Identify which cell holds the provided text, then report its [x, y] central coordinate. 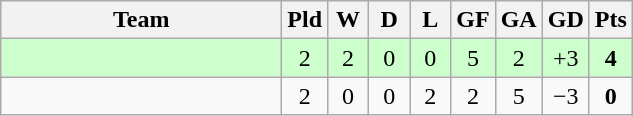
D [390, 20]
Pld [305, 20]
Pts [610, 20]
−3 [566, 96]
GA [518, 20]
W [348, 20]
+3 [566, 58]
4 [610, 58]
Team [142, 20]
L [430, 20]
GF [473, 20]
GD [566, 20]
